Capture the cell that displays the provided text and extract its (x, y) central coordinate. 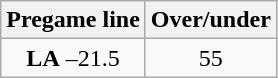
Over/under (210, 20)
Pregame line (74, 20)
55 (210, 58)
LA –21.5 (74, 58)
